Return the [X, Y] coordinate for the center point of the cell that contains the specified text.  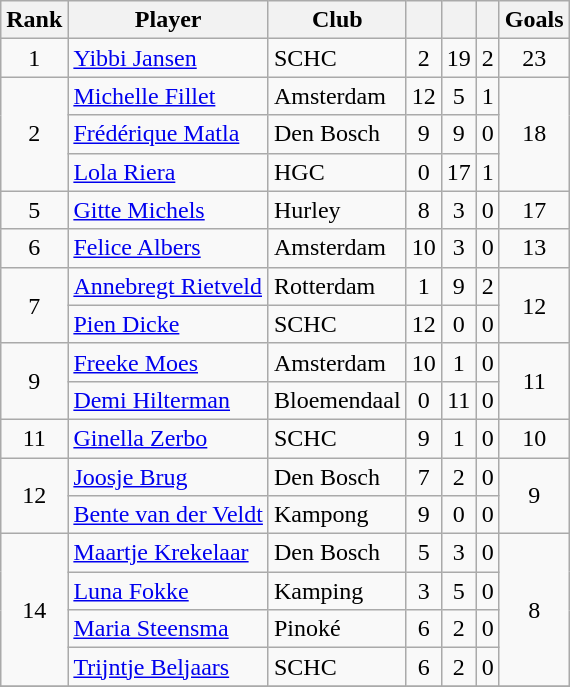
Hurley [337, 210]
Luna Fokke [168, 591]
Demi Hilterman [168, 400]
Pien Dicke [168, 324]
19 [458, 58]
13 [534, 248]
Felice Albers [168, 248]
Frédérique Matla [168, 134]
Club [337, 20]
Michelle Fillet [168, 96]
HGC [337, 172]
Gitte Michels [168, 210]
18 [534, 134]
Kampong [337, 515]
Maria Steensma [168, 629]
Rotterdam [337, 286]
Goals [534, 20]
Yibbi Jansen [168, 58]
Joosje Brug [168, 477]
Bloemendaal [337, 400]
Trijntje Beljaars [168, 667]
Maartje Krekelaar [168, 553]
Player [168, 20]
Ginella Zerbo [168, 438]
Pinoké [337, 629]
Lola Riera [168, 172]
Kamping [337, 591]
Bente van der Veldt [168, 515]
23 [534, 58]
Freeke Moes [168, 362]
Annebregt Rietveld [168, 286]
Rank [34, 20]
14 [34, 610]
